Capture the cell that displays the provided text and extract its [X, Y] central coordinate. 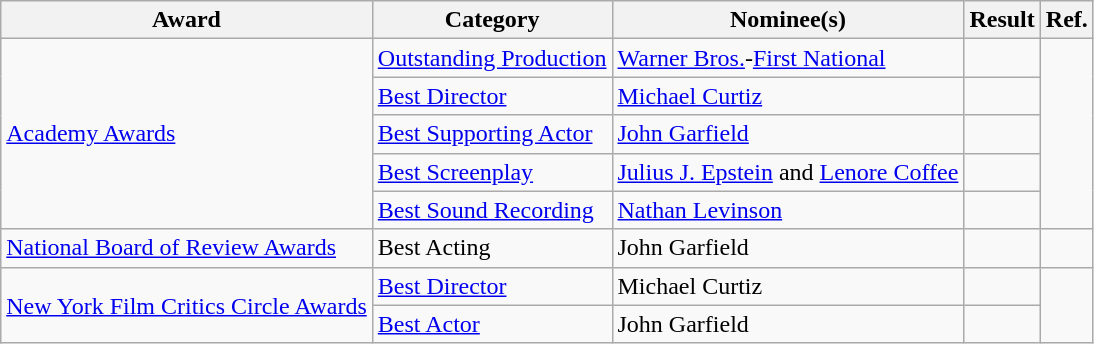
Best Screenplay [492, 172]
Nathan Levinson [788, 210]
National Board of Review Awards [187, 248]
Best Acting [492, 248]
Ref. [1066, 20]
Julius J. Epstein and Lenore Coffee [788, 172]
New York Film Critics Circle Awards [187, 305]
Best Supporting Actor [492, 134]
Academy Awards [187, 134]
Best Actor [492, 324]
Outstanding Production [492, 58]
Warner Bros.-First National [788, 58]
Best Sound Recording [492, 210]
Category [492, 20]
Award [187, 20]
Nominee(s) [788, 20]
Result [1002, 20]
